Find where the given text appears and provide that cell's center as [X, Y] coordinate. 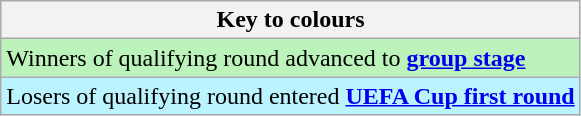
Key to colours [290, 20]
Winners of qualifying round advanced to group stage [290, 58]
Losers of qualifying round entered UEFA Cup first round [290, 96]
